Pinpoint the cell where the given text exists, returning its [X, Y] midpoint coordinate. 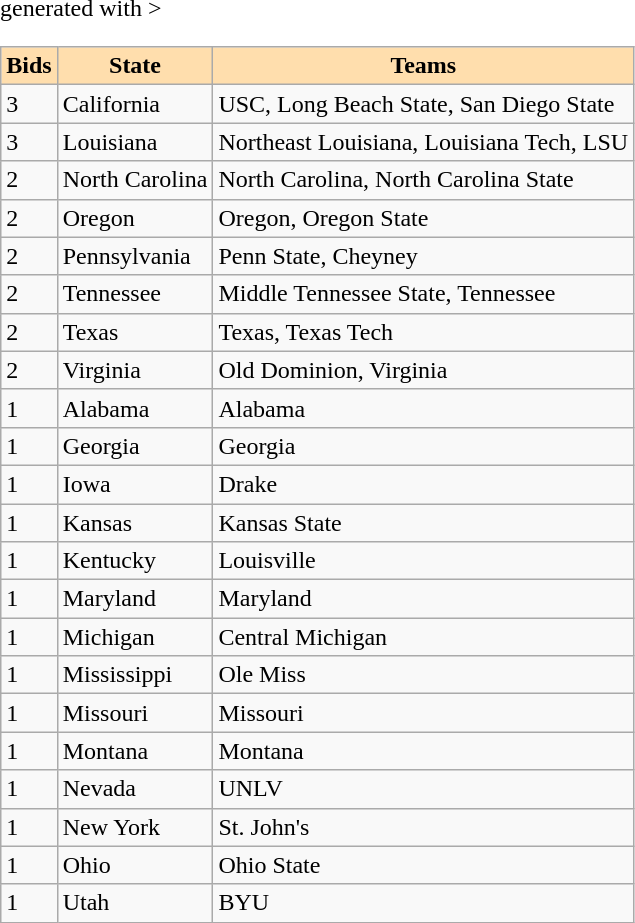
State [135, 66]
Bids [29, 66]
Oregon [135, 218]
Ole Miss [424, 675]
California [135, 104]
Pennsylvania [135, 256]
Iowa [135, 484]
Louisiana [135, 142]
North Carolina, North Carolina State [424, 180]
BYU [424, 903]
Northeast Louisiana, Louisiana Tech, LSU [424, 142]
Ohio State [424, 865]
Virginia [135, 370]
Texas [135, 332]
Old Dominion, Virginia [424, 370]
Penn State, Cheyney [424, 256]
Tennessee [135, 294]
North Carolina [135, 180]
Kansas [135, 523]
Kentucky [135, 561]
St. John's [424, 827]
Middle Tennessee State, Tennessee [424, 294]
New York [135, 827]
Michigan [135, 637]
Teams [424, 66]
USC, Long Beach State, San Diego State [424, 104]
UNLV [424, 789]
Drake [424, 484]
Nevada [135, 789]
Central Michigan [424, 637]
Ohio [135, 865]
Louisville [424, 561]
Kansas State [424, 523]
Mississippi [135, 675]
Oregon, Oregon State [424, 218]
Utah [135, 903]
Texas, Texas Tech [424, 332]
